Locate the cell with the specified text and output its (x, y) center coordinate. 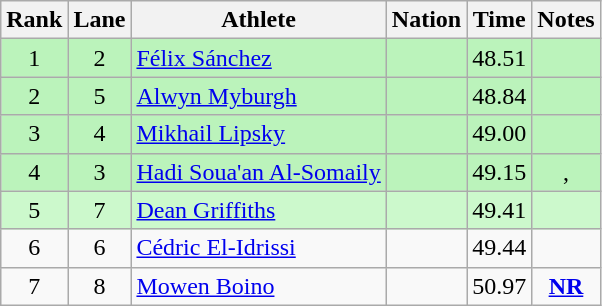
Félix Sánchez (258, 58)
Cédric El-Idrissi (258, 248)
Athlete (258, 20)
NR (566, 286)
Hadi Soua'an Al-Somaily (258, 172)
48.84 (500, 96)
50.97 (500, 286)
Alwyn Myburgh (258, 96)
Dean Griffiths (258, 210)
1 (34, 58)
Lane (100, 20)
48.51 (500, 58)
49.44 (500, 248)
Time (500, 20)
Notes (566, 20)
Mikhail Lipsky (258, 134)
Nation (426, 20)
, (566, 172)
49.15 (500, 172)
49.41 (500, 210)
8 (100, 286)
49.00 (500, 134)
Rank (34, 20)
Mowen Boino (258, 286)
